For the text-containing cell, return its midpoint in [x, y] coordinate format. 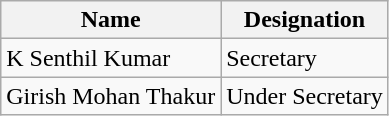
Name [111, 20]
Under Secretary [305, 96]
Girish Mohan Thakur [111, 96]
Designation [305, 20]
Secretary [305, 58]
K Senthil Kumar [111, 58]
